Extract the (X, Y) coordinate from the center of the cell holding the provided text.  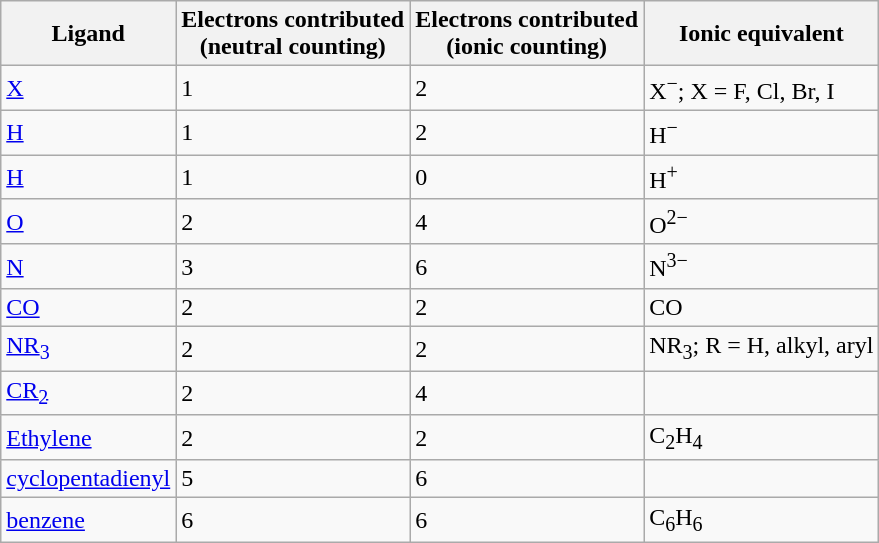
O (88, 222)
NR3; R = H, alkyl, aryl (762, 349)
N3− (762, 266)
X (88, 88)
0 (527, 178)
H+ (762, 178)
H− (762, 132)
benzene (88, 520)
Electrons contributed(neutral counting) (293, 34)
Electrons contributed(ionic counting) (527, 34)
Ethylene (88, 437)
O2− (762, 222)
3 (293, 266)
5 (293, 479)
CR2 (88, 393)
NR3 (88, 349)
C2H4 (762, 437)
C6H6 (762, 520)
Ionic equivalent (762, 34)
X−; X = F, Cl, Br, I (762, 88)
N (88, 266)
Ligand (88, 34)
cyclopentadienyl (88, 479)
